Capture the cell that displays the provided text and extract its (X, Y) central coordinate. 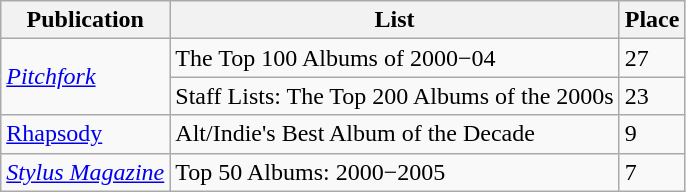
Publication (86, 20)
7 (652, 172)
Rhapsody (86, 134)
Staff Lists: The Top 200 Albums of the 2000s (394, 96)
List (394, 20)
23 (652, 96)
Alt/Indie's Best Album of the Decade (394, 134)
Top 50 Albums: 2000−2005 (394, 172)
Pitchfork (86, 77)
27 (652, 58)
9 (652, 134)
Stylus Magazine (86, 172)
The Top 100 Albums of 2000−04 (394, 58)
Place (652, 20)
